Identify which cell holds the provided text, then report its (X, Y) central coordinate. 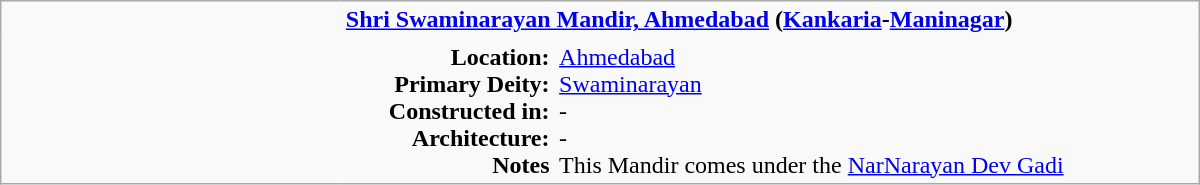
Shri Swaminarayan Mandir, Ahmedabad (Kankaria-Maninagar) (770, 20)
Ahmedabad Swaminarayan - - This Mandir comes under the NarNarayan Dev Gadi (876, 110)
Location: Primary Deity:Constructed in:Architecture:Notes (448, 110)
